Locate the cell with the specified text and output its (x, y) center coordinate. 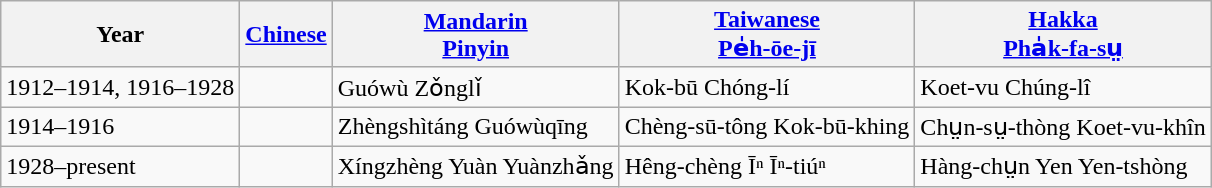
Guówù Zǒnglǐ (476, 87)
Chinese (286, 34)
Chṳn-sṳ-thòng Koet-vu-khîn (1063, 127)
1928–present (120, 166)
Hêng-chèng Īⁿ Īⁿ-tiúⁿ (767, 166)
Year (120, 34)
Xíngzhèng Yuàn Yuànzhǎng (476, 166)
Zhèngshìtáng Guówùqīng (476, 127)
HakkaPha̍k-fa-sṳ (1063, 34)
TaiwanesePe̍h-ōe-jī (767, 34)
1914–1916 (120, 127)
1912–1914, 1916–1928 (120, 87)
Koet-vu Chúng-lî (1063, 87)
Kok-bū Chóng-lí (767, 87)
MandarinPinyin (476, 34)
Hàng-chṳn Yen Yen-tshòng (1063, 166)
Chèng-sū-tông Kok-bū-khing (767, 127)
